Provide the [X, Y] coordinate of the cell's center where the given text is located.  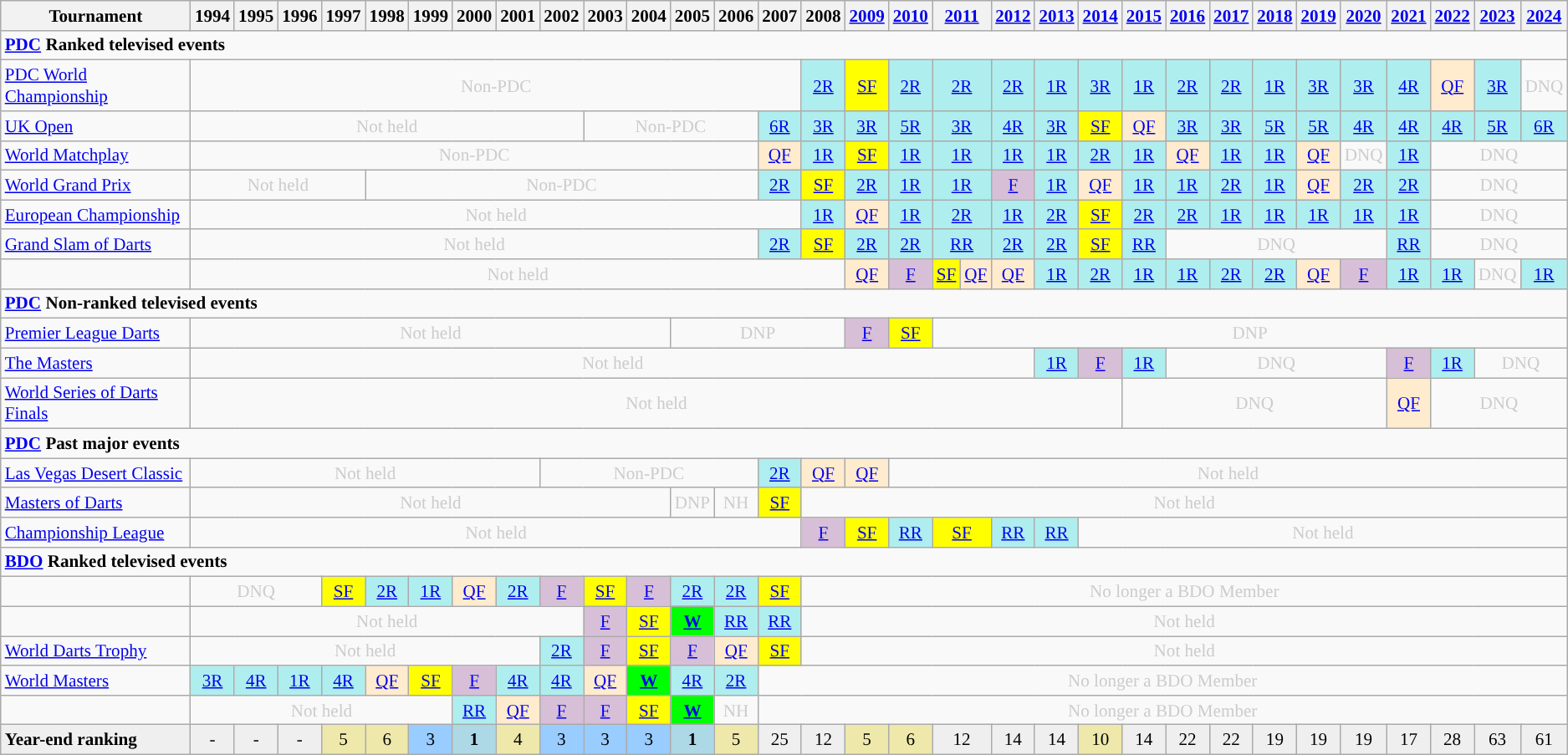
2015 [1144, 15]
2009 [867, 15]
28 [1453, 739]
2024 [1544, 15]
2014 [1101, 15]
2010 [911, 15]
2012 [1013, 15]
Masters of Darts [95, 502]
Year-end ranking [95, 739]
World Masters [95, 681]
The Masters [95, 363]
2006 [736, 15]
25 [779, 739]
1998 [387, 15]
2017 [1231, 15]
World Grand Prix [95, 186]
PDC Past major events [784, 443]
2004 [649, 15]
PDC Non-ranked televised events [784, 303]
2000 [474, 15]
World Darts Trophy [95, 650]
1997 [343, 15]
2011 [962, 15]
2001 [518, 15]
World Series of Darts Finals [95, 403]
1999 [431, 15]
PDC Ranked televised events [784, 45]
2022 [1453, 15]
4 [518, 739]
2013 [1056, 15]
Grand Slam of Darts [95, 244]
2018 [1274, 15]
European Championship [95, 214]
63 [1498, 739]
Premier League Darts [95, 333]
2003 [605, 15]
2016 [1187, 15]
17 [1408, 739]
Championship League [95, 532]
1996 [299, 15]
2021 [1408, 15]
1994 [212, 15]
PDC World Championship [95, 85]
10 [1101, 739]
2007 [779, 15]
2023 [1498, 15]
2019 [1318, 15]
2008 [823, 15]
2020 [1364, 15]
World Matchplay [95, 156]
1995 [256, 15]
BDO Ranked televised events [784, 562]
Las Vegas Desert Classic [95, 473]
61 [1544, 739]
Tournament [95, 15]
UK Open [95, 125]
2002 [561, 15]
2005 [692, 15]
